Scan for the cell matching the given text and deliver its [X, Y] coordinate at center. 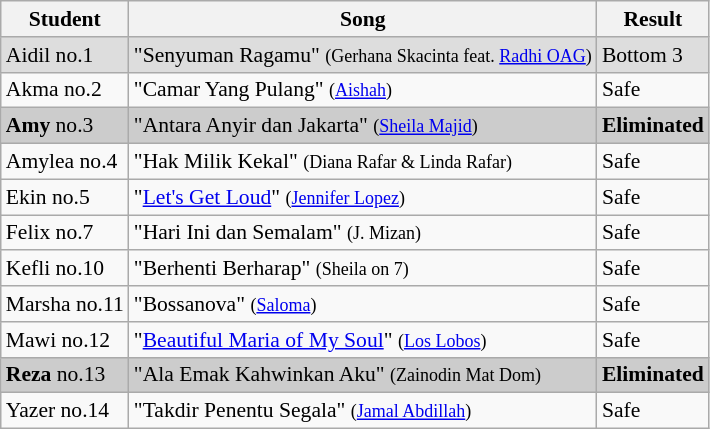
Felix no.7 [65, 233]
Yazer no.14 [65, 411]
"Camar Yang Pulang" (Aishah) [363, 90]
"Bossanova" (Saloma) [363, 304]
Akma no.2 [65, 90]
Bottom 3 [653, 55]
"Beautiful Maria of My Soul" (Los Lobos) [363, 340]
"Ala Emak Kahwinkan Aku" (Zainodin Mat Dom) [363, 375]
Song [363, 19]
Marsha no.11 [65, 304]
Kefli no.10 [65, 269]
Aidil no.1 [65, 55]
"Let's Get Loud" (Jennifer Lopez) [363, 197]
Amy no.3 [65, 126]
"Takdir Penentu Segala" (Jamal Abdillah) [363, 411]
"Hari Ini dan Semalam" (J. Mizan) [363, 233]
Mawi no.12 [65, 340]
Student [65, 19]
"Berhenti Berharap" (Sheila on 7) [363, 269]
Result [653, 19]
Amylea no.4 [65, 162]
"Antara Anyir dan Jakarta" (Sheila Majid) [363, 126]
"Hak Milik Kekal" (Diana Rafar & Linda Rafar) [363, 162]
"Senyuman Ragamu" (Gerhana Skacinta feat. Radhi OAG) [363, 55]
Ekin no.5 [65, 197]
Reza no.13 [65, 375]
